Pinpoint the cell where the given text exists, returning its [X, Y] midpoint coordinate. 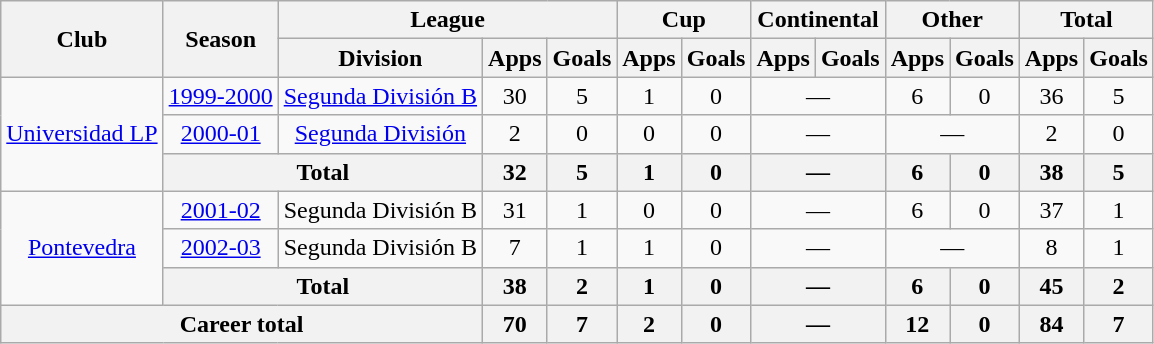
Season [220, 39]
45 [1051, 286]
Segunda División [380, 134]
Pontevedra [82, 248]
12 [917, 324]
Career total [242, 324]
31 [515, 210]
Continental [818, 20]
8 [1051, 248]
Club [82, 39]
Cup [684, 20]
2000-01 [220, 134]
Other [952, 20]
70 [515, 324]
32 [515, 172]
2001-02 [220, 210]
2002-03 [220, 248]
30 [515, 96]
37 [1051, 210]
League [448, 20]
Division [380, 58]
Universidad LP [82, 134]
36 [1051, 96]
84 [1051, 324]
1999-2000 [220, 96]
